Detect which cell encompasses the target text, then output its [x, y] center coordinate. 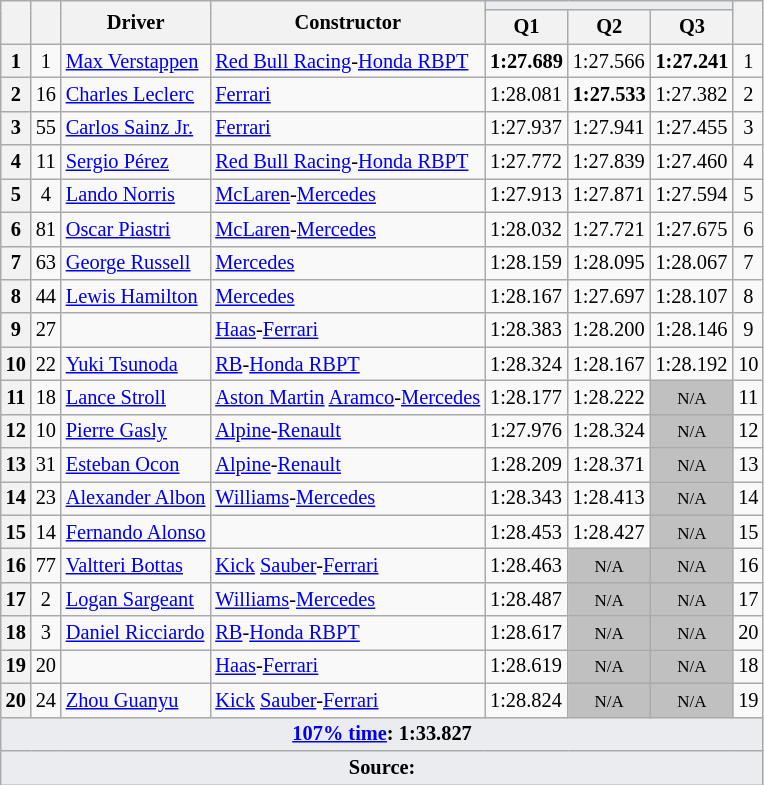
1:27.697 [610, 296]
27 [46, 330]
24 [46, 700]
1:28.209 [526, 465]
1:27.871 [610, 195]
Lewis Hamilton [136, 296]
1:27.689 [526, 61]
1:27.976 [526, 431]
1:28.824 [526, 700]
Q2 [610, 27]
Q1 [526, 27]
Zhou Guanyu [136, 700]
1:27.455 [692, 128]
Aston Martin Aramco-Mercedes [348, 397]
1:27.941 [610, 128]
1:28.107 [692, 296]
1:28.463 [526, 565]
1:27.839 [610, 162]
Source: [382, 767]
1:27.241 [692, 61]
1:27.772 [526, 162]
Valtteri Bottas [136, 565]
107% time: 1:33.827 [382, 734]
George Russell [136, 263]
Lance Stroll [136, 397]
Q3 [692, 27]
Alexander Albon [136, 498]
1:27.566 [610, 61]
Daniel Ricciardo [136, 633]
1:27.913 [526, 195]
Carlos Sainz Jr. [136, 128]
1:27.460 [692, 162]
1:28.177 [526, 397]
Oscar Piastri [136, 229]
1:28.146 [692, 330]
1:28.413 [610, 498]
81 [46, 229]
Pierre Gasly [136, 431]
1:28.222 [610, 397]
1:28.383 [526, 330]
1:28.159 [526, 263]
1:28.095 [610, 263]
Lando Norris [136, 195]
44 [46, 296]
1:28.617 [526, 633]
1:27.594 [692, 195]
1:28.427 [610, 532]
Fernando Alonso [136, 532]
Max Verstappen [136, 61]
1:28.619 [526, 666]
Esteban Ocon [136, 465]
Driver [136, 22]
Logan Sargeant [136, 599]
1:28.343 [526, 498]
23 [46, 498]
1:28.067 [692, 263]
1:28.453 [526, 532]
55 [46, 128]
77 [46, 565]
Yuki Tsunoda [136, 364]
1:28.081 [526, 94]
1:28.192 [692, 364]
1:27.382 [692, 94]
22 [46, 364]
63 [46, 263]
Charles Leclerc [136, 94]
1:27.533 [610, 94]
Constructor [348, 22]
1:28.200 [610, 330]
31 [46, 465]
Sergio Pérez [136, 162]
1:28.032 [526, 229]
1:28.371 [610, 465]
1:27.721 [610, 229]
1:28.487 [526, 599]
1:27.675 [692, 229]
1:27.937 [526, 128]
